Detect which cell encompasses the target text, then output its (x, y) center coordinate. 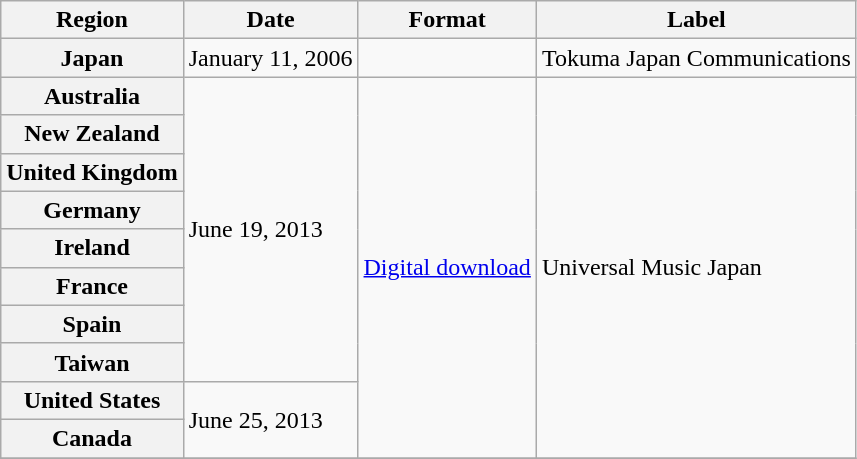
United Kingdom (92, 172)
Tokuma Japan Communications (696, 58)
Spain (92, 324)
Australia (92, 96)
January 11, 2006 (270, 58)
New Zealand (92, 134)
June 19, 2013 (270, 229)
Format (447, 20)
Germany (92, 210)
France (92, 286)
Date (270, 20)
Japan (92, 58)
Digital download (447, 268)
Region (92, 20)
United States (92, 400)
Canada (92, 438)
Universal Music Japan (696, 268)
Taiwan (92, 362)
June 25, 2013 (270, 419)
Ireland (92, 248)
Label (696, 20)
